Output the (x, y) coordinate of the center of the cell containing the given text.  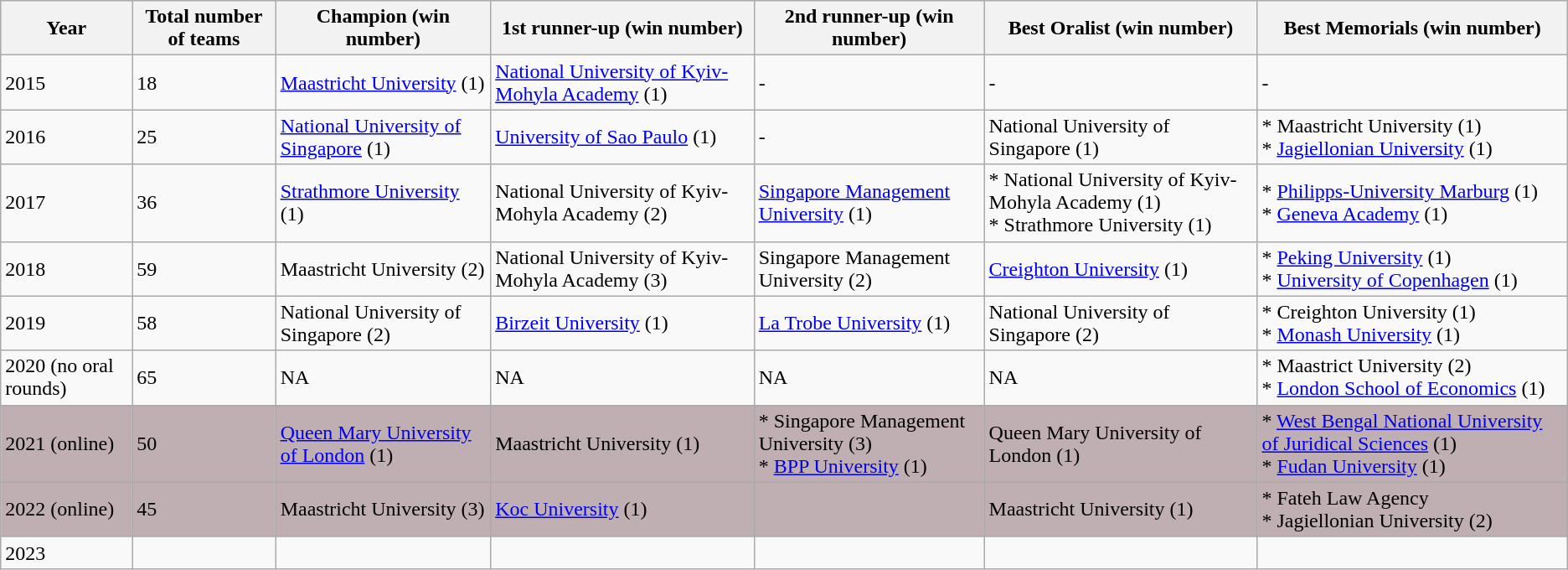
Singapore Management University (2) (869, 268)
* Singapore Management University (3) * BPP University (1) (869, 443)
La Trobe University (1) (869, 324)
National University of Kyiv-Mohyla Academy (1) (622, 82)
Total number of teams (204, 28)
18 (204, 82)
* Peking University (1) * University of Copenhagen (1) (1412, 268)
45 (204, 510)
Strathmore University (1) (384, 203)
National University of Kyiv-Mohyla Academy (2) (622, 203)
58 (204, 324)
2023 (67, 552)
2nd runner-up (win number) (869, 28)
Champion (win number) (384, 28)
1st runner-up (win number) (622, 28)
Koc University (1) (622, 510)
2022 (online) (67, 510)
2020 (no oral rounds) (67, 377)
* Maastricht University (1) * Jagiellonian University (1) (1412, 137)
Creighton University (1) (1121, 268)
* Maastrict University (2) * London School of Economics (1) (1412, 377)
2018 (67, 268)
2017 (67, 203)
36 (204, 203)
Best Oralist (win number) (1121, 28)
Maastricht University (2) (384, 268)
* Creighton University (1) * Monash University (1) (1412, 324)
Best Memorials (win number) (1412, 28)
2021 (online) (67, 443)
Year (67, 28)
Maastricht University (3) (384, 510)
50 (204, 443)
Singapore Management University (1) (869, 203)
59 (204, 268)
2016 (67, 137)
65 (204, 377)
Birzeit University (1) (622, 324)
* Philipps-University Marburg (1) * Geneva Academy (1) (1412, 203)
2015 (67, 82)
* West Bengal National University of Juridical Sciences (1) * Fudan University (1) (1412, 443)
* National University of Kyiv-Mohyla Academy (1) * Strathmore University (1) (1121, 203)
University of Sao Paulo (1) (622, 137)
25 (204, 137)
National University of Kyiv-Mohyla Academy (3) (622, 268)
2019 (67, 324)
* Fateh Law Agency * Jagiellonian University (2) (1412, 510)
